Output the [x, y] coordinate of the center of the cell containing the given text.  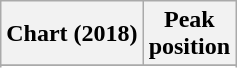
Peakposition [189, 34]
Chart (2018) [72, 34]
